From the cell containing the given text, extract its center point as [X, Y] coordinate. 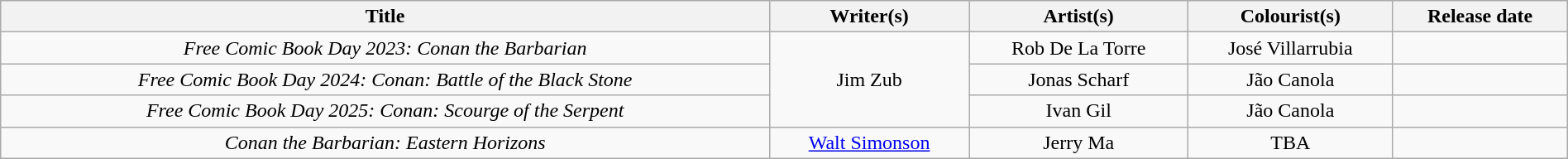
Release date [1480, 17]
Writer(s) [870, 17]
Colourist(s) [1290, 17]
Ivan Gil [1078, 111]
José Villarrubia [1290, 48]
Artist(s) [1078, 17]
Jim Zub [870, 79]
Jonas Scharf [1078, 79]
Jerry Ma [1078, 142]
Conan the Barbarian: Eastern Horizons [385, 142]
Title [385, 17]
Walt Simonson [870, 142]
Free Comic Book Day 2023: Conan the Barbarian [385, 48]
Free Comic Book Day 2025: Conan: Scourge of the Serpent [385, 111]
Free Comic Book Day 2024: Conan: Battle of the Black Stone [385, 79]
TBA [1290, 142]
Rob De La Torre [1078, 48]
